Identify which cell holds the provided text, then report its (X, Y) central coordinate. 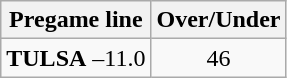
Pregame line (76, 20)
46 (218, 58)
Over/Under (218, 20)
TULSA –11.0 (76, 58)
